Pinpoint the cell where the given text exists, returning its [X, Y] midpoint coordinate. 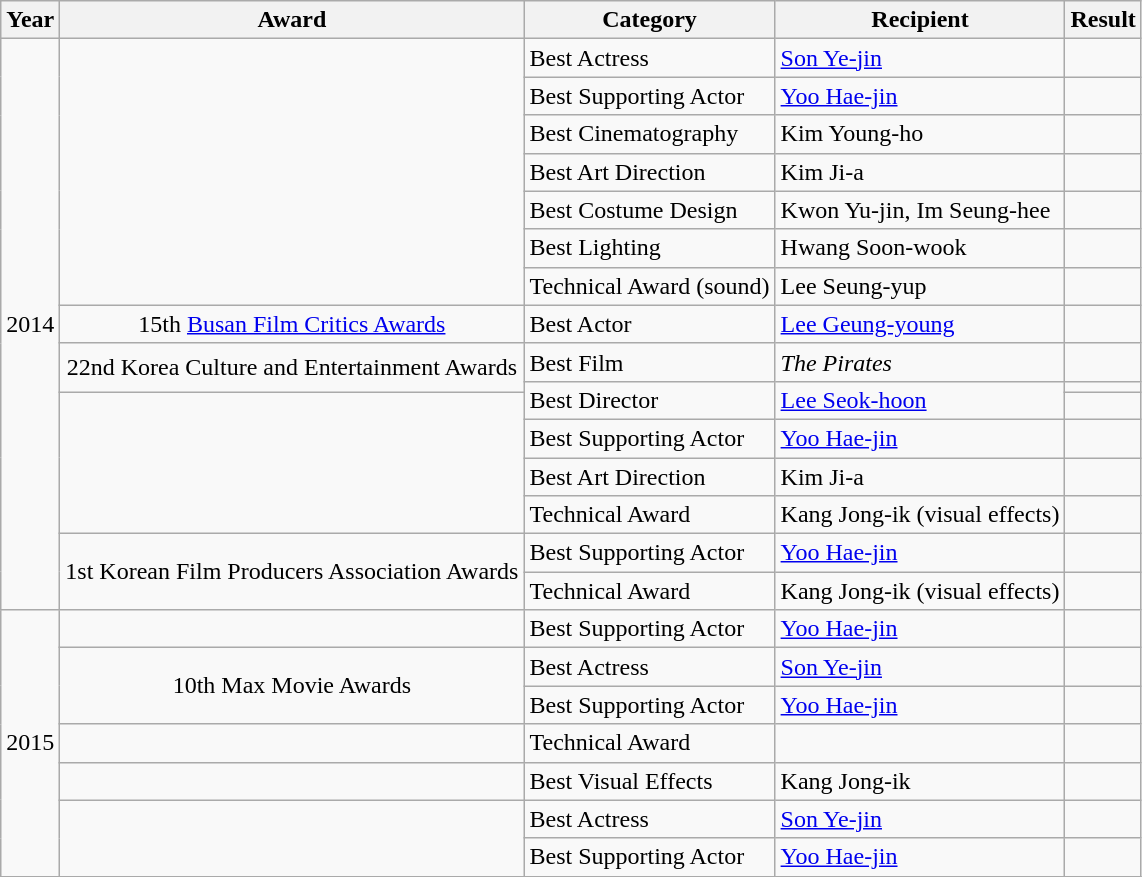
Best Cinematography [650, 134]
10th Max Movie Awards [292, 686]
2014 [30, 324]
Lee Seung-yup [920, 286]
Best Film [650, 362]
Kwon Yu-jin, Im Seung-hee [920, 210]
Hwang Soon-wook [920, 248]
Best Costume Design [650, 210]
Technical Award (sound) [650, 286]
Best Director [650, 400]
Kang Jong-ik [920, 781]
Recipient [920, 20]
2015 [30, 743]
Category [650, 20]
Result [1103, 20]
Lee Seok-hoon [920, 400]
22nd Korea Culture and Entertainment Awards [292, 368]
Best Lighting [650, 248]
Kim Young-ho [920, 134]
Best Actor [650, 324]
The Pirates [920, 362]
Lee Geung-young [920, 324]
Award [292, 20]
Best Visual Effects [650, 781]
1st Korean Film Producers Association Awards [292, 572]
Year [30, 20]
15th Busan Film Critics Awards [292, 324]
